Determine the [x, y] coordinate at the center of the cell enclosing the given text.  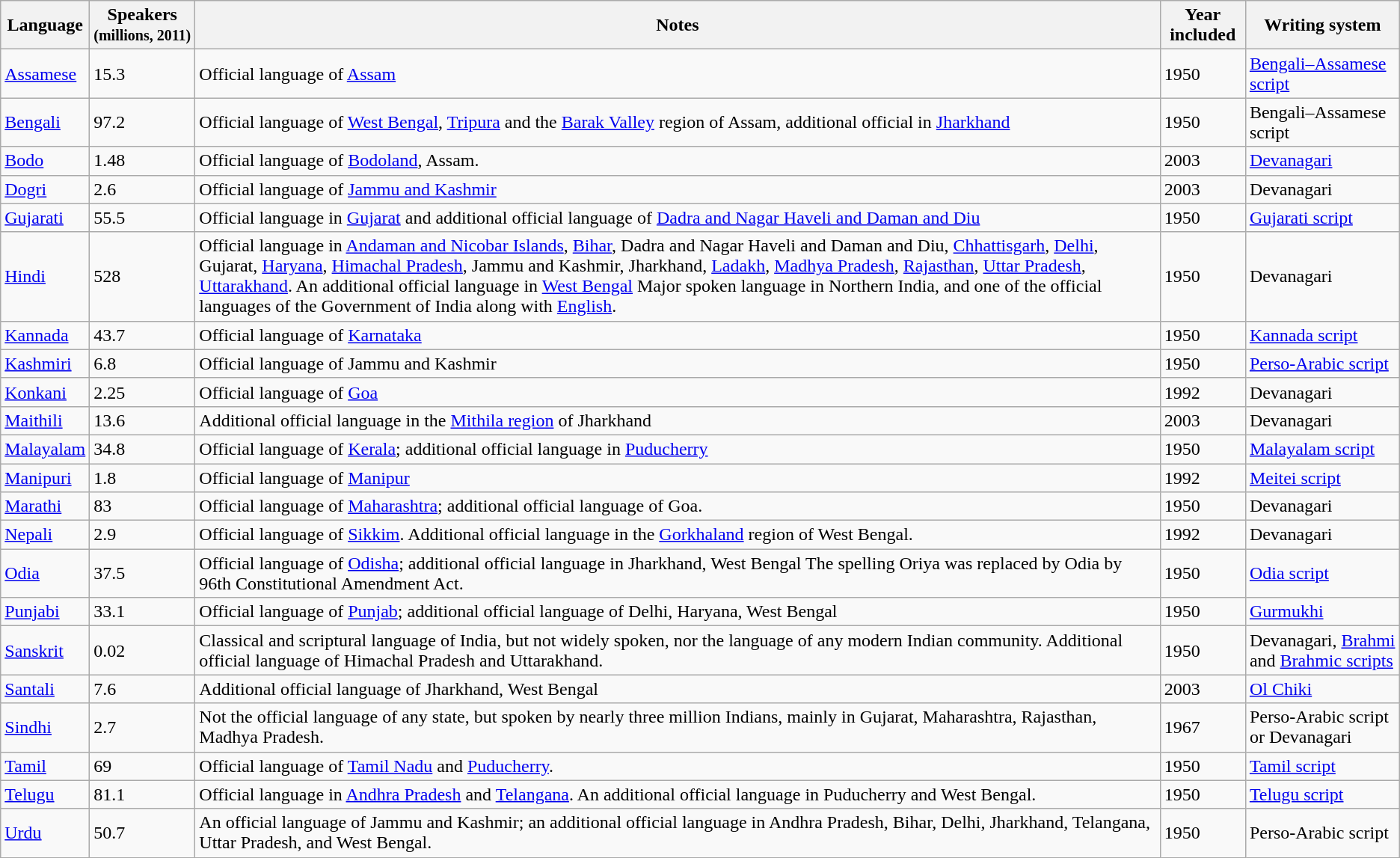
Urdu [45, 833]
83 [142, 506]
Konkani [45, 392]
528 [142, 277]
Telugu script [1322, 794]
Official language of Goa [678, 392]
7.6 [142, 689]
1967 [1203, 727]
Sanskrit [45, 651]
Year included [1203, 25]
Punjabi [45, 612]
Tamil [45, 766]
Hindi [45, 277]
Maithili [45, 420]
Ol Chiki [1322, 689]
Marathi [45, 506]
2.7 [142, 727]
Official language of Punjab; additional official language of Delhi, Haryana, West Bengal [678, 612]
Odia script [1322, 573]
Dogri [45, 189]
Sindhi [45, 727]
97.2 [142, 123]
Notes [678, 25]
Santali [45, 689]
Kannada script [1322, 335]
37.5 [142, 573]
Official language of Sikkim. Additional official language in the Gorkhaland region of West Bengal. [678, 535]
Official language of Manipur [678, 478]
69 [142, 766]
Telugu [45, 794]
15.3 [142, 73]
Official language of Maharashtra; additional official language of Goa. [678, 506]
Meitei script [1322, 478]
Devanagari, Brahmi and Brahmic scripts [1322, 651]
Official language of Assam [678, 73]
Nepali [45, 535]
50.7 [142, 833]
Perso-Arabic script or Devanagari [1322, 727]
Assamese [45, 73]
Malayalam script [1322, 449]
Additional official language of Jharkhand, West Bengal [678, 689]
Not the official language of any state, but spoken by nearly three million Indians, mainly in Gujarat, Maharashtra, Rajasthan, Madhya Pradesh. [678, 727]
Gujarati script [1322, 218]
Gurmukhi [1322, 612]
2.9 [142, 535]
Official language of West Bengal, Tripura and the Barak Valley region of Assam, additional official in Jharkhand [678, 123]
13.6 [142, 420]
0.02 [142, 651]
33.1 [142, 612]
Tamil script [1322, 766]
Kashmiri [45, 364]
34.8 [142, 449]
Official language of Bodoland, Assam. [678, 161]
Manipuri [45, 478]
2.6 [142, 189]
81.1 [142, 794]
Odia [45, 573]
Malayalam [45, 449]
Official language of Kerala; additional official language in Puducherry [678, 449]
Official language of Karnataka [678, 335]
1.8 [142, 478]
Bodo [45, 161]
Official language in Andhra Pradesh and Telangana. An additional official language in Puducherry and West Bengal. [678, 794]
Bengali [45, 123]
Official language of Tamil Nadu and Puducherry. [678, 766]
Additional official language in the Mithila region of Jharkhand [678, 420]
Language [45, 25]
55.5 [142, 218]
Gujarati [45, 218]
1.48 [142, 161]
6.8 [142, 364]
Kannada [45, 335]
Official language in Gujarat and additional official language of Dadra and Nagar Haveli and Daman and Diu [678, 218]
Writing system [1322, 25]
43.7 [142, 335]
Speakers(millions, 2011) [142, 25]
2.25 [142, 392]
